Return the (X, Y) coordinate for the center point of the cell that contains the specified text.  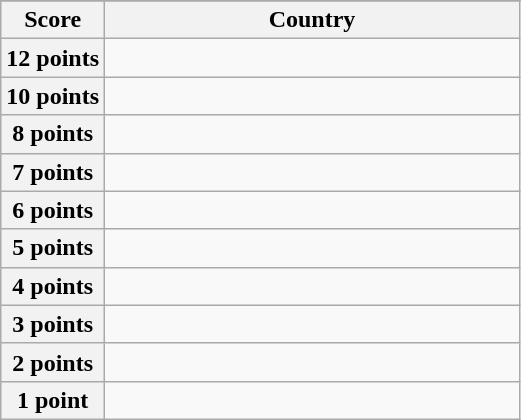
7 points (53, 172)
Country (312, 20)
10 points (53, 96)
3 points (53, 324)
8 points (53, 134)
2 points (53, 362)
12 points (53, 58)
6 points (53, 210)
1 point (53, 400)
Score (53, 20)
5 points (53, 248)
4 points (53, 286)
